Return the [x, y] coordinate for the center point of the cell that contains the specified text.  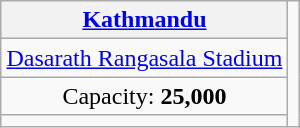
Dasarath Rangasala Stadium [144, 58]
Capacity: 25,000 [144, 96]
Kathmandu [144, 20]
